Capture the cell that displays the provided text and extract its [x, y] central coordinate. 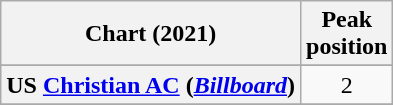
Peak position [347, 34]
Chart (2021) [151, 34]
2 [347, 85]
US Christian AC (Billboard) [151, 85]
